Pinpoint the cell where the given text exists, returning its (X, Y) midpoint coordinate. 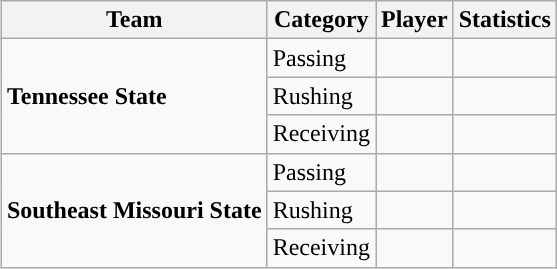
Southeast Missouri State (134, 210)
Player (415, 20)
Category (321, 20)
Tennessee State (134, 96)
Team (134, 20)
Statistics (504, 20)
